Extract the (x, y) coordinate from the center of the cell holding the provided text.  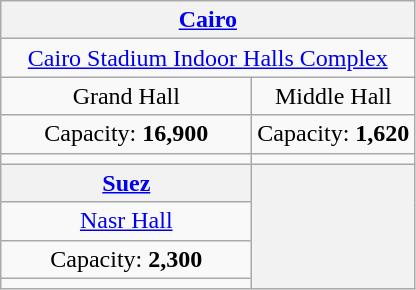
Grand Hall (126, 96)
Cairo Stadium Indoor Halls Complex (208, 58)
Suez (126, 183)
Cairo (208, 20)
Middle Hall (334, 96)
Nasr Hall (126, 221)
Capacity: 16,900 (126, 134)
Capacity: 1,620 (334, 134)
Capacity: 2,300 (126, 259)
